Search for the cell housing the specified text and yield its [x, y] center coordinate. 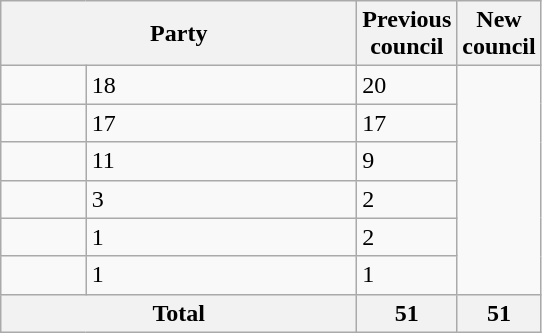
Party [179, 34]
New council [499, 34]
9 [407, 161]
Previous council [407, 34]
3 [222, 199]
20 [407, 85]
18 [222, 85]
11 [222, 161]
Total [179, 313]
